Locate the cell with the specified text and output its (x, y) center coordinate. 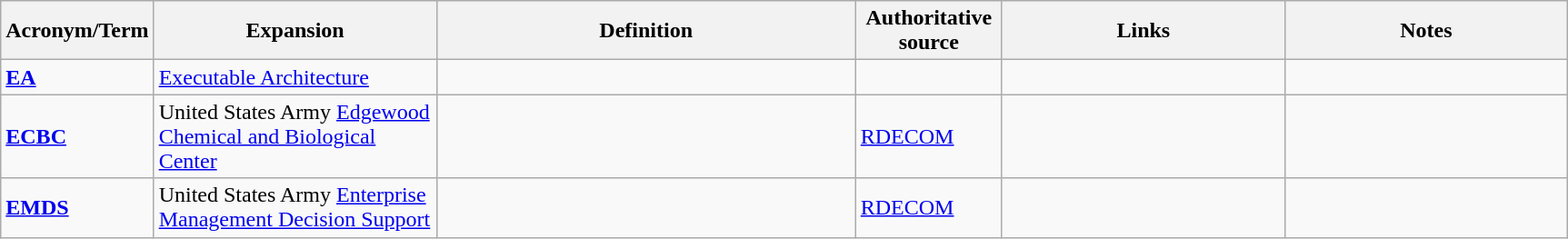
United States Army Enterprise Management Decision Support (295, 207)
Links (1144, 31)
United States Army Edgewood Chemical and Biological Center (295, 136)
EA (77, 77)
Notes (1425, 31)
ECBC (77, 136)
Authoritative source (929, 31)
Definition (645, 31)
EMDS (77, 207)
Executable Architecture (295, 77)
Acronym/Term (77, 31)
Expansion (295, 31)
